For the text-containing cell, return its midpoint in [x, y] coordinate format. 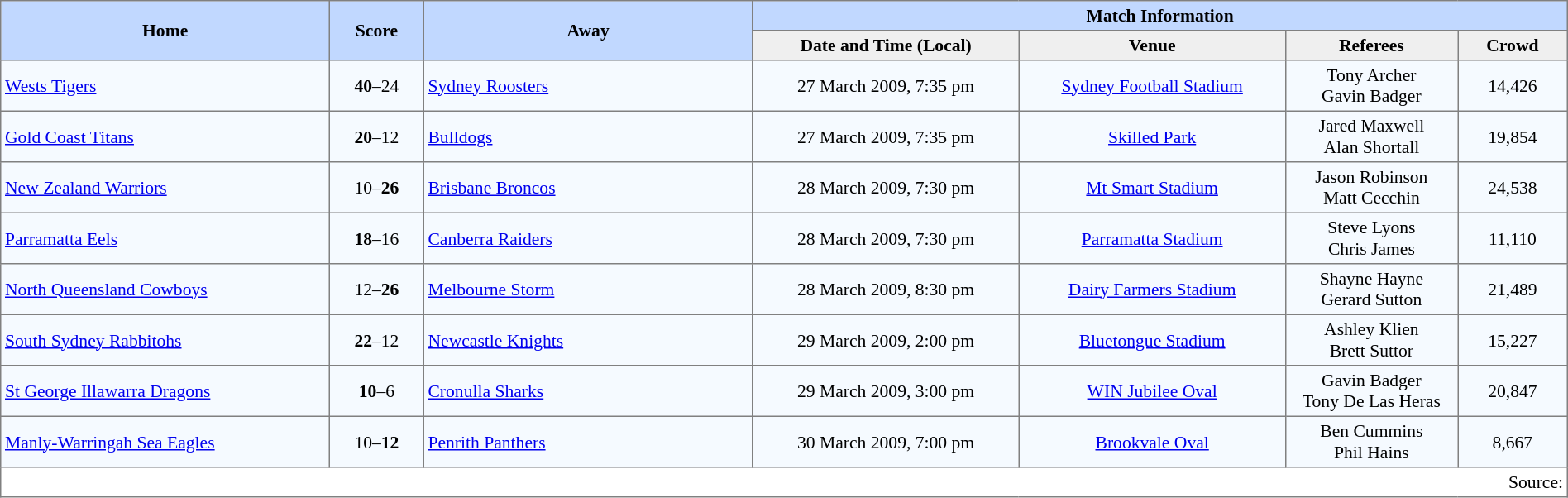
Gold Coast Titans [165, 136]
Brisbane Broncos [588, 188]
Bulldogs [588, 136]
Parramatta Stadium [1152, 238]
Jared MaxwellAlan Shortall [1371, 136]
19,854 [1513, 136]
Manly-Warringah Sea Eagles [165, 442]
10–6 [377, 391]
Score [377, 31]
21,489 [1513, 290]
Sydney Football Stadium [1152, 86]
Match Information [1159, 16]
12–26 [377, 290]
Melbourne Storm [588, 290]
20,847 [1513, 391]
14,426 [1513, 86]
18–16 [377, 238]
8,667 [1513, 442]
28 March 2009, 8:30 pm [886, 290]
Gavin BadgerTony De Las Heras [1371, 391]
Dairy Farmers Stadium [1152, 290]
Tony ArcherGavin Badger [1371, 86]
Venue [1152, 45]
Brookvale Oval [1152, 442]
New Zealand Warriors [165, 188]
Jason RobinsonMatt Cecchin [1371, 188]
29 March 2009, 3:00 pm [886, 391]
North Queensland Cowboys [165, 290]
WIN Jubilee Oval [1152, 391]
Wests Tigers [165, 86]
22–12 [377, 340]
Source: [784, 482]
29 March 2009, 2:00 pm [886, 340]
Date and Time (Local) [886, 45]
Steve LyonsChris James [1371, 238]
Canberra Raiders [588, 238]
Home [165, 31]
10–26 [377, 188]
Newcastle Knights [588, 340]
Referees [1371, 45]
Parramatta Eels [165, 238]
Crowd [1513, 45]
40–24 [377, 86]
30 March 2009, 7:00 pm [886, 442]
Penrith Panthers [588, 442]
South Sydney Rabbitohs [165, 340]
Mt Smart Stadium [1152, 188]
10–12 [377, 442]
15,227 [1513, 340]
Bluetongue Stadium [1152, 340]
20–12 [377, 136]
Shayne HayneGerard Sutton [1371, 290]
Cronulla Sharks [588, 391]
11,110 [1513, 238]
St George Illawarra Dragons [165, 391]
Sydney Roosters [588, 86]
Skilled Park [1152, 136]
Ben CumminsPhil Hains [1371, 442]
24,538 [1513, 188]
Away [588, 31]
Ashley KlienBrett Suttor [1371, 340]
